Identify which cell holds the provided text, then report its [X, Y] central coordinate. 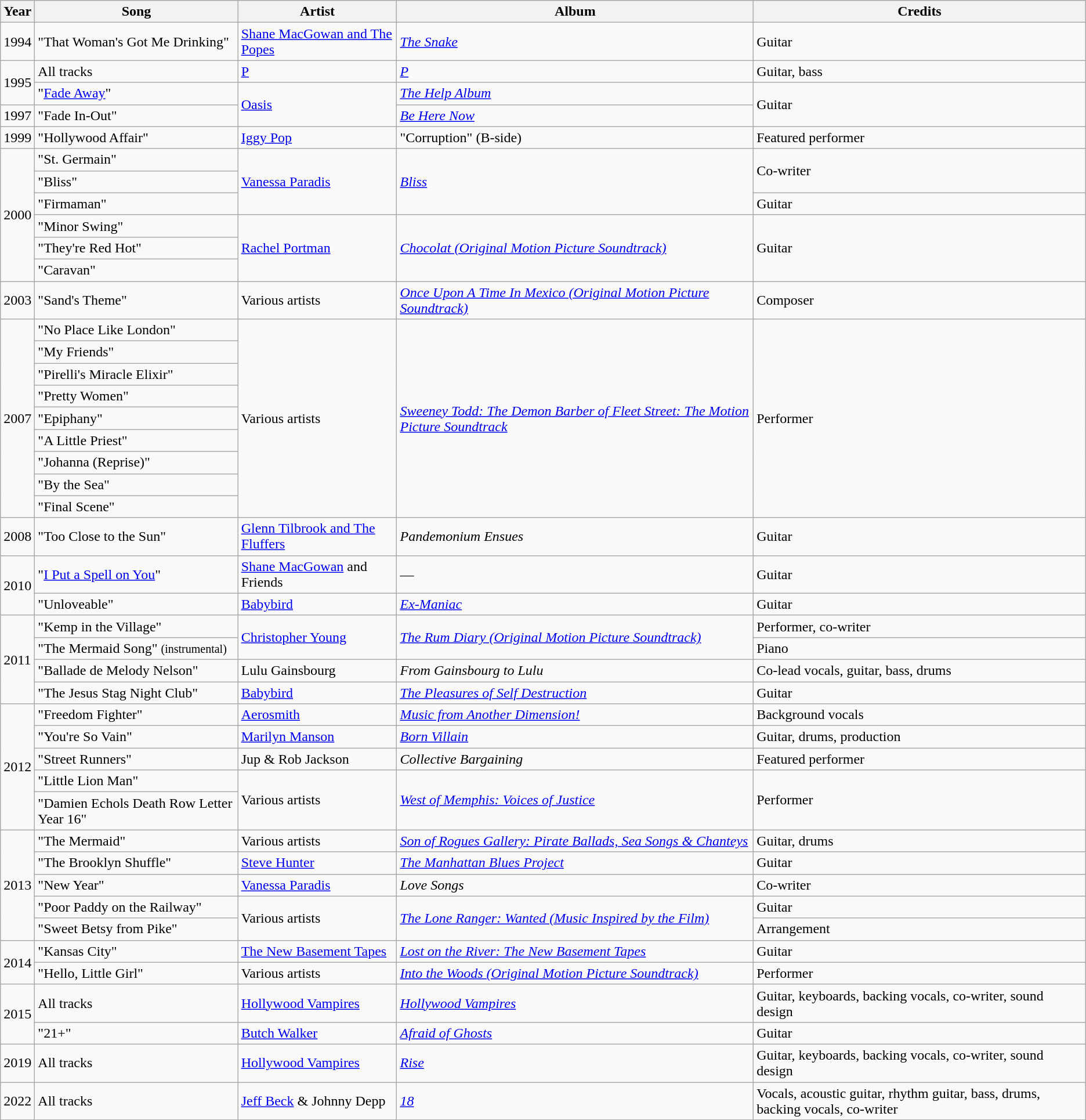
"St. Germain" [136, 160]
"Poor Paddy on the Railway" [136, 907]
"Minor Swing" [136, 226]
Born Villain [575, 737]
2010 [17, 585]
Oasis [317, 104]
2000 [17, 215]
"Fade In-Out" [136, 115]
Jeff Beck & Johnny Depp [317, 1100]
"You're So Vain" [136, 737]
Steve Hunter [317, 863]
Glenn Tilbrook and The Fluffers [317, 536]
2022 [17, 1100]
"Fade Away" [136, 93]
"21+" [136, 1033]
"Pretty Women" [136, 396]
Shane MacGowan and The Popes [317, 42]
Rise [575, 1063]
Lulu Gainsbourg [317, 670]
Composer [920, 299]
2007 [17, 419]
"Kemp in the Village" [136, 626]
The Lone Ranger: Wanted (Music Inspired by the Film) [575, 918]
Chocolat (Original Motion Picture Soundtrack) [575, 248]
Butch Walker [317, 1033]
Credits [920, 12]
2013 [17, 885]
Co-lead vocals, guitar, bass, drums [920, 670]
"The Brooklyn Shuffle" [136, 863]
Music from Another Dimension! [575, 715]
Collective Bargaining [575, 759]
2015 [17, 1014]
Marilyn Manson [317, 737]
1995 [17, 82]
"Final Scene" [136, 507]
2012 [17, 767]
"Caravan" [136, 270]
"I Put a Spell on You" [136, 575]
18 [575, 1100]
Afraid of Ghosts [575, 1033]
Iggy Pop [317, 138]
Bliss [575, 182]
Sweeney Todd: The Demon Barber of Fleet Street: The Motion Picture Soundtrack [575, 419]
"Pirelli's Miracle Elixir" [136, 374]
"Firmaman" [136, 204]
Piano [920, 648]
Background vocals [920, 715]
Vocals, acoustic guitar, rhythm guitar, bass, drums, backing vocals, co-writer [920, 1100]
"Little Lion Man" [136, 781]
Jup & Rob Jackson [317, 759]
Christopher Young [317, 637]
The Pleasures of Self Destruction [575, 692]
"My Friends" [136, 352]
"Ballade de Melody Nelson" [136, 670]
"The Jesus Stag Night Club" [136, 692]
Rachel Portman [317, 248]
"Hollywood Affair" [136, 138]
Be Here Now [575, 115]
Guitar, bass [920, 71]
Lost on the River: The New Basement Tapes [575, 951]
The Rum Diary (Original Motion Picture Soundtrack) [575, 637]
The Snake [575, 42]
Into the Woods (Original Motion Picture Soundtrack) [575, 973]
"Johanna (Reprise)" [136, 463]
Love Songs [575, 885]
"The Mermaid" [136, 841]
"They're Red Hot" [136, 248]
Son of Rogues Gallery: Pirate Ballads, Sea Songs & Chanteys [575, 841]
Guitar, drums [920, 841]
"Street Runners" [136, 759]
2011 [17, 659]
Ex-Maniac [575, 604]
"Too Close to the Sun" [136, 536]
"Unloveable" [136, 604]
— [575, 575]
Arrangement [920, 929]
Performer, co-writer [920, 626]
"By the Sea" [136, 485]
The Help Album [575, 93]
"New Year" [136, 885]
"Sand's Theme" [136, 299]
2014 [17, 962]
"Epiphany" [136, 418]
2019 [17, 1063]
"Kansas City" [136, 951]
West of Memphis: Voices of Justice [575, 800]
Aerosmith [317, 715]
Song [136, 12]
"Corruption" (B-side) [575, 138]
Pandemonium Ensues [575, 536]
"Damien Echols Death Row Letter Year 16" [136, 811]
"A Little Priest" [136, 440]
"The Mermaid Song" (instrumental) [136, 648]
2003 [17, 299]
The Manhattan Blues Project [575, 863]
The New Basement Tapes [317, 951]
2008 [17, 536]
"Freedom Fighter" [136, 715]
"No Place Like London" [136, 330]
"That Woman's Got Me Drinking" [136, 42]
Artist [317, 12]
"Sweet Betsy from Pike" [136, 929]
Guitar, drums, production [920, 737]
"Bliss" [136, 182]
1999 [17, 138]
From Gainsbourg to Lulu [575, 670]
Year [17, 12]
Once Upon A Time In Mexico (Original Motion Picture Soundtrack) [575, 299]
Album [575, 12]
Shane MacGowan and Friends [317, 575]
"Hello, Little Girl" [136, 973]
1994 [17, 42]
1997 [17, 115]
